Find where the given text appears and provide that cell's center as (x, y) coordinate. 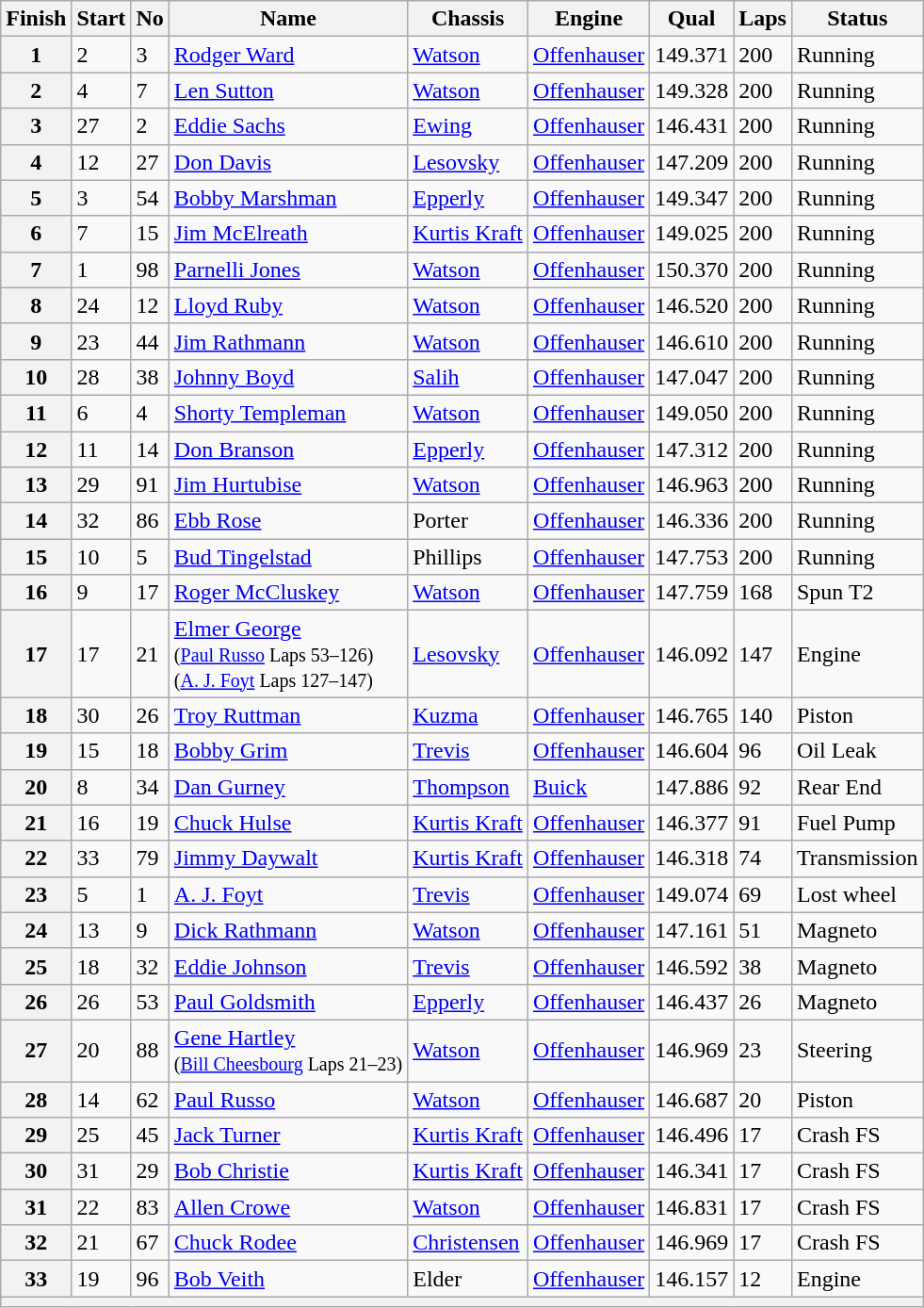
Bobby Marshman (288, 198)
Paul Russo (288, 1100)
146.765 (691, 715)
Bob Veith (288, 1279)
Oil Leak (857, 751)
Bobby Grim (288, 751)
34 (150, 787)
146.604 (691, 751)
92 (763, 787)
67 (150, 1243)
147.312 (691, 450)
149.074 (691, 894)
149.347 (691, 198)
Shorty Templeman (288, 413)
Don Davis (288, 162)
Jim Rathmann (288, 341)
147.209 (691, 162)
147.886 (691, 787)
Dan Gurney (288, 787)
146.092 (691, 654)
168 (763, 593)
150.370 (691, 270)
Jimmy Daywalt (288, 858)
79 (150, 858)
Rear End (857, 787)
Lost wheel (857, 894)
146.377 (691, 823)
147 (763, 654)
A. J. Foyt (288, 894)
Chuck Hulse (288, 823)
Paul Goldsmith (288, 1002)
Ebb Rose (288, 521)
146.831 (691, 1207)
149.025 (691, 234)
45 (150, 1136)
147.047 (691, 377)
Eddie Johnson (288, 966)
Salih (468, 377)
147.161 (691, 930)
Spun T2 (857, 593)
146.963 (691, 485)
88 (150, 1050)
Roger McCluskey (288, 593)
Chassis (468, 19)
Finish (36, 19)
149.328 (691, 90)
Allen Crowe (288, 1207)
Dick Rathmann (288, 930)
146.496 (691, 1136)
69 (763, 894)
146.431 (691, 126)
146.687 (691, 1100)
146.341 (691, 1171)
Bud Tingelstad (288, 557)
62 (150, 1100)
Start (102, 19)
Johnny Boyd (288, 377)
Eddie Sachs (288, 126)
86 (150, 521)
Elmer George(Paul Russo Laps 53–126)(A. J. Foyt Laps 127–147) (288, 654)
Jim Hurtubise (288, 485)
74 (763, 858)
Ewing (468, 126)
146.610 (691, 341)
Lloyd Ruby (288, 305)
Transmission (857, 858)
Buick (588, 787)
Elder (468, 1279)
Steering (857, 1050)
Jack Turner (288, 1136)
146.520 (691, 305)
54 (150, 198)
146.592 (691, 966)
Troy Ruttman (288, 715)
Porter (468, 521)
Len Sutton (288, 90)
146.336 (691, 521)
Gene Hartley(Bill Cheesbourg Laps 21–23) (288, 1050)
146.437 (691, 1002)
98 (150, 270)
Don Branson (288, 450)
83 (150, 1207)
Bob Christie (288, 1171)
Chuck Rodee (288, 1243)
147.759 (691, 593)
No (150, 19)
44 (150, 341)
146.318 (691, 858)
Name (288, 19)
Laps (763, 19)
147.753 (691, 557)
Jim McElreath (288, 234)
140 (763, 715)
Fuel Pump (857, 823)
51 (763, 930)
Christensen (468, 1243)
Parnelli Jones (288, 270)
53 (150, 1002)
Thompson (468, 787)
Kuzma (468, 715)
Qual (691, 19)
Rodger Ward (288, 55)
146.157 (691, 1279)
Phillips (468, 557)
Status (857, 19)
149.050 (691, 413)
149.371 (691, 55)
